Return [X, Y] of the center of cell containing provided text 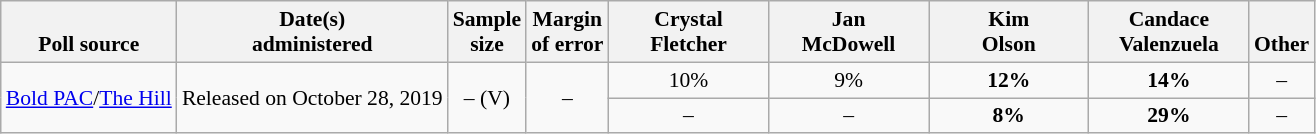
29% [1169, 116]
CandaceValenzuela [1169, 32]
14% [1169, 80]
JanMcDowell [849, 32]
Poll source [89, 32]
Other [1282, 32]
Date(s)administered [312, 32]
10% [688, 80]
KimOlson [1009, 32]
Marginof error [567, 32]
Bold PAC/The Hill [89, 98]
Samplesize [487, 32]
12% [1009, 80]
CrystalFletcher [688, 32]
Released on October 28, 2019 [312, 98]
– (V) [487, 98]
9% [849, 80]
8% [1009, 116]
